Identify which cell holds the provided text, then report its [x, y] central coordinate. 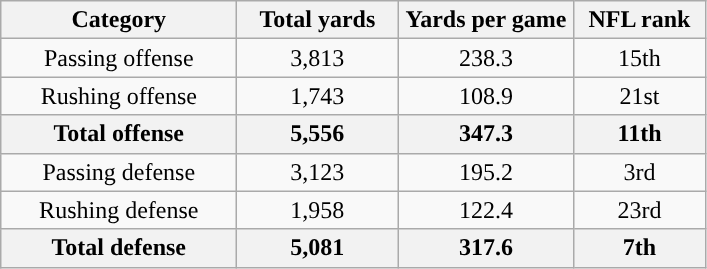
11th [640, 134]
3rd [640, 172]
1,743 [318, 96]
3,123 [318, 172]
Passing defense [119, 172]
Total offense [119, 134]
Total yards [318, 20]
Category [119, 20]
1,958 [318, 210]
7th [640, 248]
317.6 [486, 248]
Total defense [119, 248]
Rushing defense [119, 210]
108.9 [486, 96]
347.3 [486, 134]
21st [640, 96]
23rd [640, 210]
Rushing offense [119, 96]
Yards per game [486, 20]
195.2 [486, 172]
NFL rank [640, 20]
5,081 [318, 248]
Passing offense [119, 58]
122.4 [486, 210]
238.3 [486, 58]
15th [640, 58]
3,813 [318, 58]
5,556 [318, 134]
